Search for the cell housing the specified text and yield its (x, y) center coordinate. 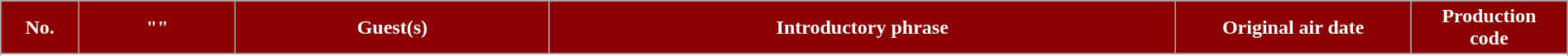
"" (157, 28)
Original air date (1293, 28)
Introductory phrase (863, 28)
Guest(s) (392, 28)
Production code (1489, 28)
No. (40, 28)
